Extract the (x, y) coordinate from the center of the cell holding the provided text.  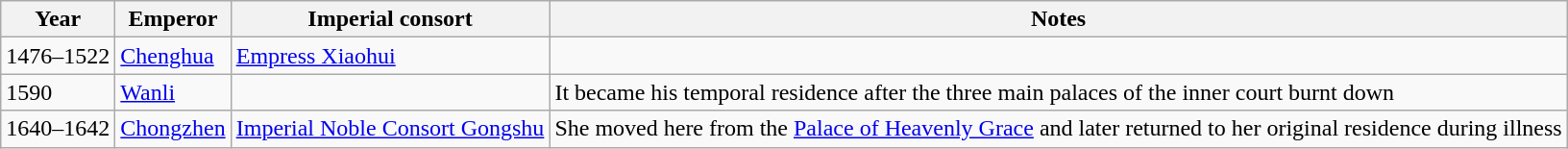
1476–1522 (58, 56)
Wanli (173, 92)
It became his temporal residence after the three main palaces of the inner court burnt down (1059, 92)
Imperial Noble Consort Gongshu (390, 129)
1640–1642 (58, 129)
Emperor (173, 19)
Year (58, 19)
Notes (1059, 19)
1590 (58, 92)
Chenghua (173, 56)
Imperial consort (390, 19)
Chongzhen (173, 129)
Empress Xiaohui (390, 56)
She moved here from the Palace of Heavenly Grace and later returned to her original residence during illness (1059, 129)
